Pinpoint the cell where the given text exists, returning its (x, y) midpoint coordinate. 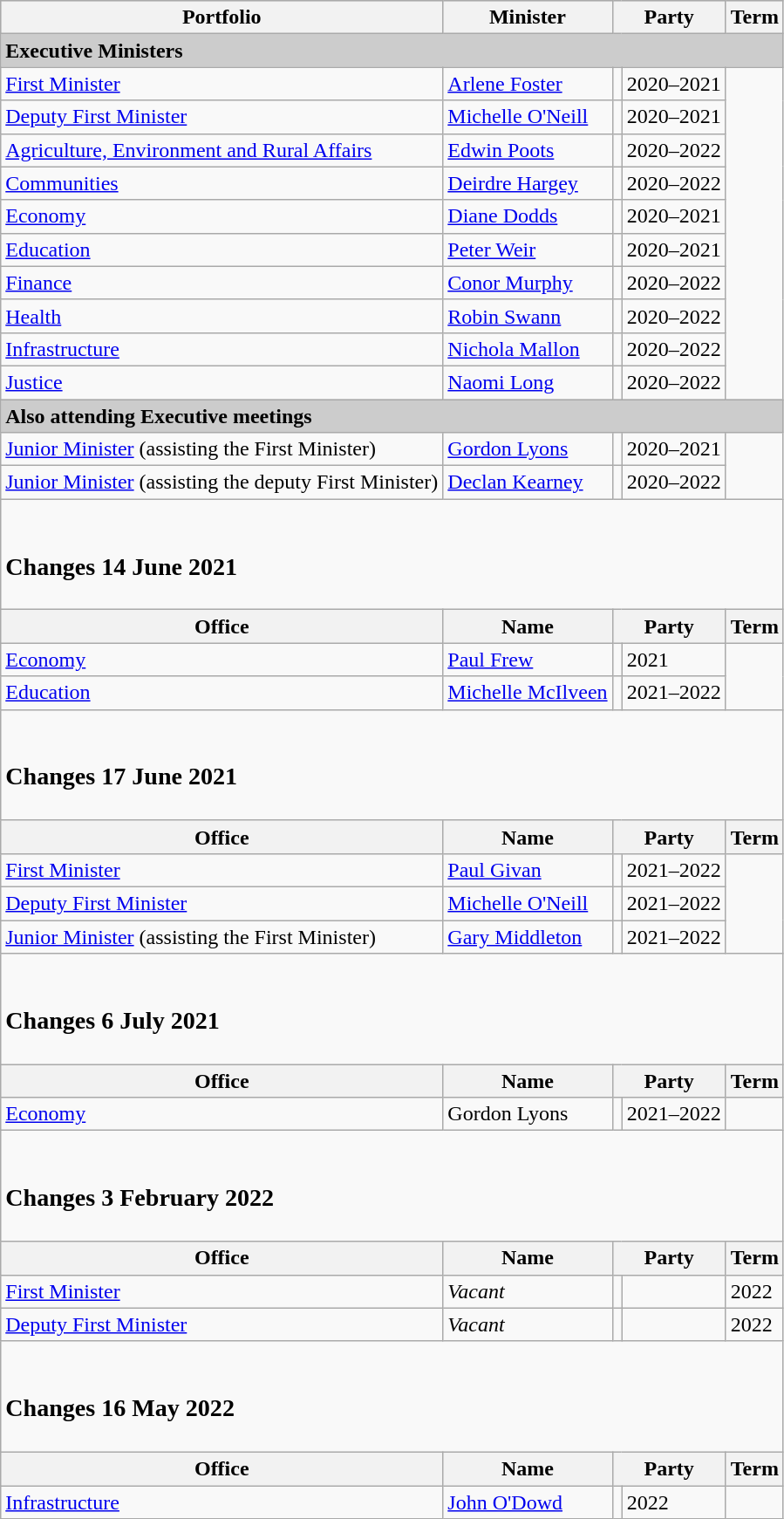
Gary Middleton (528, 936)
Michelle McIlveen (528, 693)
Health (222, 316)
Diane Dodds (528, 216)
Changes 3 February 2022 (392, 1187)
Naomi Long (528, 382)
John O'Dowd (528, 1502)
Agriculture, Environment and Rural Affairs (222, 150)
Also attending Executive meetings (392, 416)
Nichola Mallon (528, 349)
Conor Murphy (528, 283)
Arlene Foster (528, 84)
Changes 14 June 2021 (392, 555)
Declan Kearney (528, 482)
Justice (222, 382)
Paul Frew (528, 660)
Finance (222, 283)
Communities (222, 183)
Paul Givan (528, 870)
Junior Minister (assisting the deputy First Minister) (222, 482)
Deirdre Hargey (528, 183)
Changes 6 July 2021 (392, 1009)
Changes 17 June 2021 (392, 764)
Edwin Poots (528, 150)
Minister (528, 17)
Changes 16 May 2022 (392, 1396)
Robin Swann (528, 316)
2021 (673, 660)
Executive Ministers (392, 51)
Portfolio (222, 17)
Peter Weir (528, 250)
